Capture the cell that displays the provided text and extract its [x, y] central coordinate. 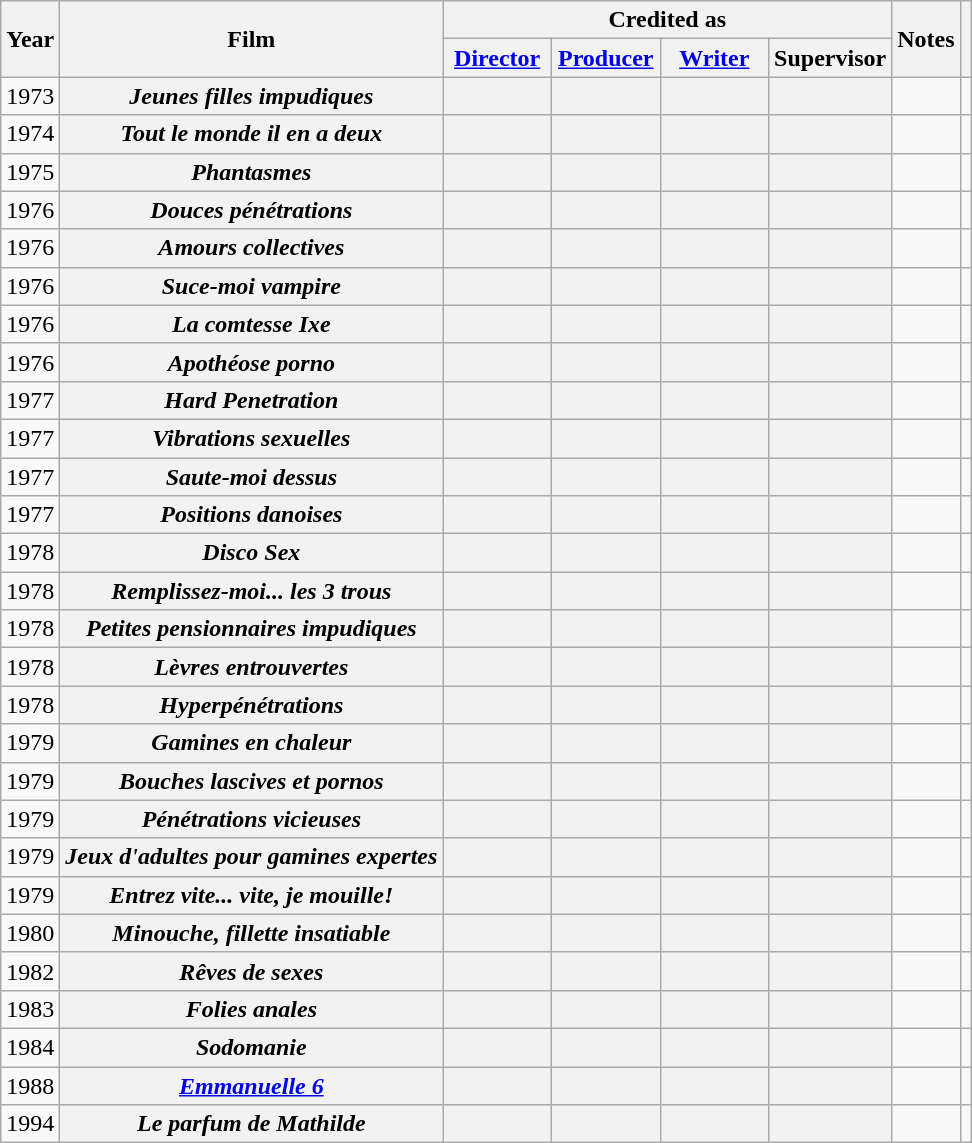
Folies anales [252, 1009]
1982 [30, 971]
Rêves de sexes [252, 971]
Minouche, fillette insatiable [252, 933]
1983 [30, 1009]
Emmanuelle 6 [252, 1085]
Entrez vite... vite, je mouille! [252, 895]
Phantasmes [252, 172]
Bouches lascives et pornos [252, 781]
1973 [30, 96]
Disco Sex [252, 553]
Hyperpénétrations [252, 705]
Year [30, 39]
Hard Penetration [252, 400]
1988 [30, 1085]
Pénétrations vicieuses [252, 819]
1980 [30, 933]
Jeunes filles impudiques [252, 96]
1984 [30, 1047]
Jeux d'adultes pour gamines expertes [252, 857]
Supervisor [830, 58]
Tout le monde il en a deux [252, 134]
Producer [606, 58]
Lèvres entrouvertes [252, 667]
1975 [30, 172]
Apothéose porno [252, 362]
Positions danoises [252, 515]
Director [498, 58]
Notes [926, 39]
Amours collectives [252, 248]
Film [252, 39]
Douces pénétrations [252, 210]
Saute-moi dessus [252, 477]
Gamines en chaleur [252, 743]
La comtesse Ixe [252, 324]
Sodomanie [252, 1047]
Credited as [668, 20]
Remplissez-moi... les 3 trous [252, 591]
1974 [30, 134]
Vibrations sexuelles [252, 438]
Petites pensionnaires impudiques [252, 629]
Suce-moi vampire [252, 286]
1994 [30, 1124]
Le parfum de Mathilde [252, 1124]
Writer [714, 58]
